Find where the given text appears and provide that cell's center as [x, y] coordinate. 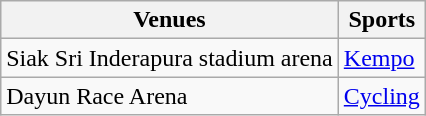
Dayun Race Arena [170, 96]
Kempo [382, 58]
Sports [382, 20]
Cycling [382, 96]
Siak Sri Inderapura stadium arena [170, 58]
Venues [170, 20]
